Provide the [x, y] coordinate of the cell's center where the given text is located.  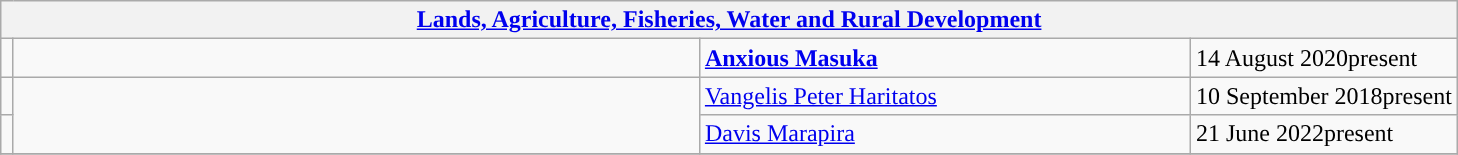
10 September 2018present [1324, 96]
Davis Marapira [944, 134]
14 August 2020present [1324, 58]
Anxious Masuka [944, 58]
21 June 2022present [1324, 134]
Vangelis Peter Haritatos [944, 96]
Lands, Agriculture, Fisheries, Water and Rural Development [730, 20]
